Detect which cell encompasses the target text, then output its (x, y) center coordinate. 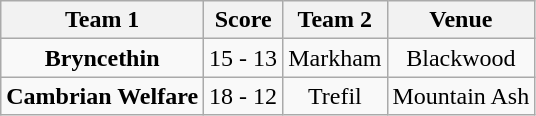
Mountain Ash (461, 96)
Team 1 (102, 20)
Markham (335, 58)
Bryncethin (102, 58)
Score (244, 20)
Blackwood (461, 58)
Venue (461, 20)
Cambrian Welfare (102, 96)
Team 2 (335, 20)
15 - 13 (244, 58)
Trefil (335, 96)
18 - 12 (244, 96)
